For the text-containing cell, return its midpoint in (X, Y) coordinate format. 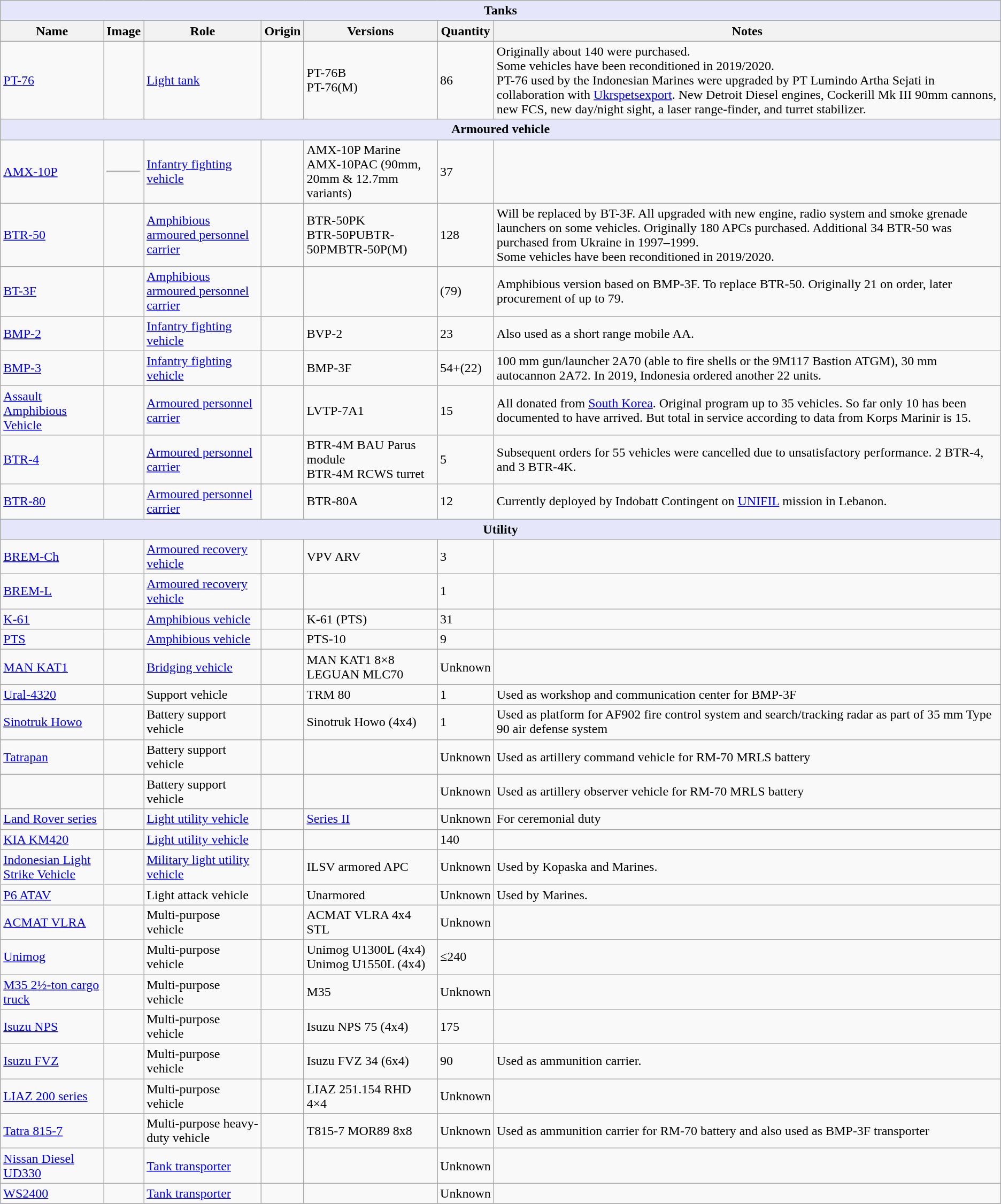
Used as artillery observer vehicle for RM-70 MRLS battery (747, 791)
3 (466, 557)
Isuzu NPS (52, 1027)
140 (466, 839)
Isuzu FVZ (52, 1062)
BTR-4 (52, 459)
Origin (282, 31)
Land Rover series (52, 819)
PT-76BPT-76(M) (371, 80)
Isuzu FVZ 34 (6x4) (371, 1062)
BTR-50 (52, 235)
PTS (52, 639)
Notes (747, 31)
Isuzu NPS 75 (4x4) (371, 1027)
BTR-80A (371, 501)
KIA KM420 (52, 839)
Role (203, 31)
Used by Kopaska and Marines. (747, 867)
Armoured vehicle (500, 129)
86 (466, 80)
Sinotruk Howo (4x4) (371, 722)
Sinotruk Howo (52, 722)
LIAZ 251.154 RHD 4×4 (371, 1096)
100 mm gun/launcher 2A70 (able to fire shells or the 9M117 Bastion ATGM), 30 mm autocannon 2A72. In 2019, Indonesia ordered another 22 units. (747, 368)
Also used as a short range mobile AA. (747, 334)
TRM 80 (371, 694)
Unimog (52, 957)
Ural-4320 (52, 694)
BMP-3F (371, 368)
BTR-80 (52, 501)
P6 ATAV (52, 894)
AMX-10P (52, 171)
Indonesian Light Strike Vehicle (52, 867)
Used as platform for AF902 fire control system and search/tracking radar as part of 35 mm Type 90 air defense system (747, 722)
Series II (371, 819)
Utility (500, 529)
175 (466, 1027)
31 (466, 619)
AMX-10P MarineAMX-10PAC (90mm, 20mm & 12.7mm variants) (371, 171)
15 (466, 410)
Currently deployed by Indobatt Contingent on UNIFIL mission in Lebanon. (747, 501)
Nissan Diesel UD330 (52, 1166)
Multi-purpose heavy-duty vehicle (203, 1131)
BMP-2 (52, 334)
PT-76 (52, 80)
T815-7 MOR89 8x8 (371, 1131)
Military light utility vehicle (203, 867)
Tatrapan (52, 757)
K-61 (52, 619)
Quantity (466, 31)
Used as artillery command vehicle for RM-70 MRLS battery (747, 757)
Amphibious version based on BMP-3F. To replace BTR-50. Originally 21 on order, later procurement of up to 79. (747, 291)
BT-3F (52, 291)
LIAZ 200 series (52, 1096)
(79) (466, 291)
Name (52, 31)
Unimog U1300L (4x4)Unimog U1550L (4x4) (371, 957)
37 (466, 171)
ACMAT VLRA (52, 922)
Used as workshop and communication center for BMP-3F (747, 694)
VPV ARV (371, 557)
Support vehicle (203, 694)
ILSV armored APC (371, 867)
90 (466, 1062)
Bridging vehicle (203, 667)
BTR-4M BAU Parus moduleBTR-4M RCWS turret (371, 459)
BMP-3 (52, 368)
12 (466, 501)
M35 (371, 991)
BREM-Ch (52, 557)
LVTP-7A1 (371, 410)
9 (466, 639)
≤240 (466, 957)
Light tank (203, 80)
MAN KAT1 8×8 LEGUAN MLC70 (371, 667)
PTS-10 (371, 639)
BREM-L (52, 591)
Tatra 815-7 (52, 1131)
Assault Amphibious Vehicle (52, 410)
ACMAT VLRA 4x4 STL (371, 922)
M35 2½-ton cargo truck (52, 991)
For ceremonial duty (747, 819)
WS2400 (52, 1193)
Light attack vehicle (203, 894)
54+(22) (466, 368)
Tanks (500, 11)
Used as ammunition carrier. (747, 1062)
BTR-50PKBTR-50PUBTR-50PMBTR-50P(M) (371, 235)
Versions (371, 31)
Unarmored (371, 894)
23 (466, 334)
BVP-2 (371, 334)
Used as ammunition carrier for RM-70 battery and also used as BMP-3F transporter (747, 1131)
Image (124, 31)
Used by Marines. (747, 894)
MAN KAT1 (52, 667)
5 (466, 459)
128 (466, 235)
K-61 (PTS) (371, 619)
Subsequent orders for 55 vehicles were cancelled due to unsatisfactory performance. 2 BTR-4, and 3 BTR-4K. (747, 459)
